Return the [X, Y] coordinate for the center point of the cell that contains the specified text.  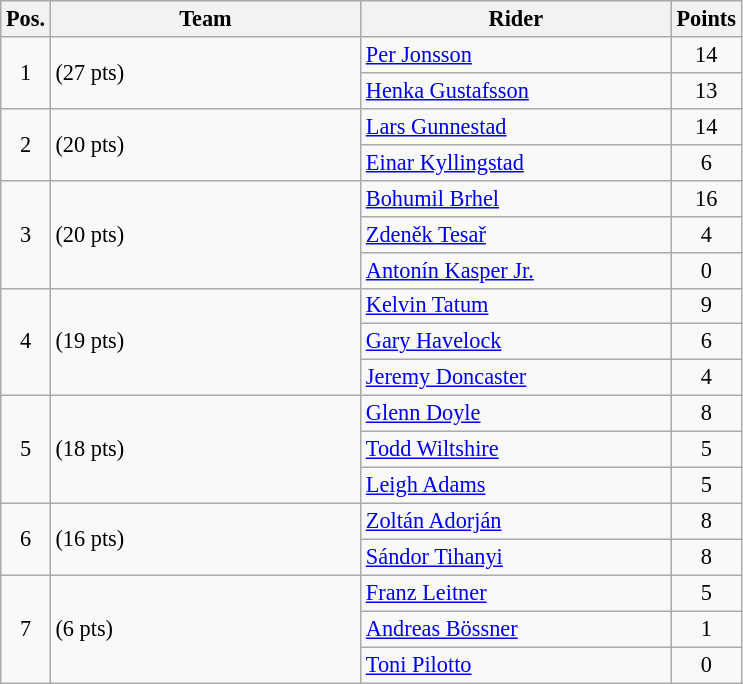
Sándor Tihanyi [516, 557]
Toni Pilotto [516, 665]
Franz Leitner [516, 593]
Zdeněk Tesař [516, 234]
Henka Gustafsson [516, 90]
7 [26, 629]
Points [706, 19]
Gary Havelock [516, 342]
13 [706, 90]
Jeremy Doncaster [516, 378]
Bohumil Brhel [516, 198]
(19 pts) [205, 342]
3 [26, 234]
Pos. [26, 19]
Lars Gunnestad [516, 126]
Glenn Doyle [516, 414]
9 [706, 306]
2 [26, 144]
Zoltán Adorján [516, 521]
(18 pts) [205, 450]
Todd Wiltshire [516, 450]
Leigh Adams [516, 485]
Kelvin Tatum [516, 306]
Einar Kyllingstad [516, 162]
16 [706, 198]
Andreas Bössner [516, 629]
(6 pts) [205, 629]
Per Jonsson [516, 55]
(27 pts) [205, 73]
(16 pts) [205, 539]
Team [205, 19]
Antonín Kasper Jr. [516, 270]
Rider [516, 19]
